Detect which cell encompasses the target text, then output its (x, y) center coordinate. 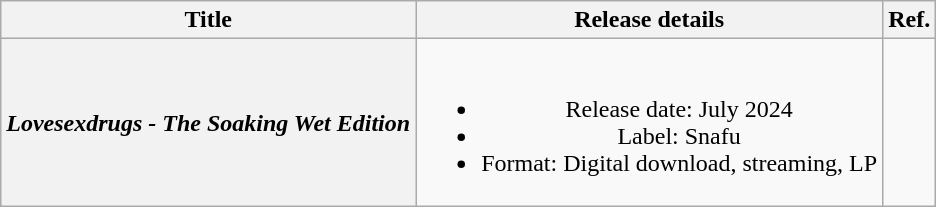
Release details (650, 20)
Ref. (910, 20)
Release date: July 2024Label: SnafuFormat: Digital download, streaming, LP (650, 122)
Title (208, 20)
Lovesexdrugs - The Soaking Wet Edition (208, 122)
